Locate the cell with the specified text and output its [X, Y] center coordinate. 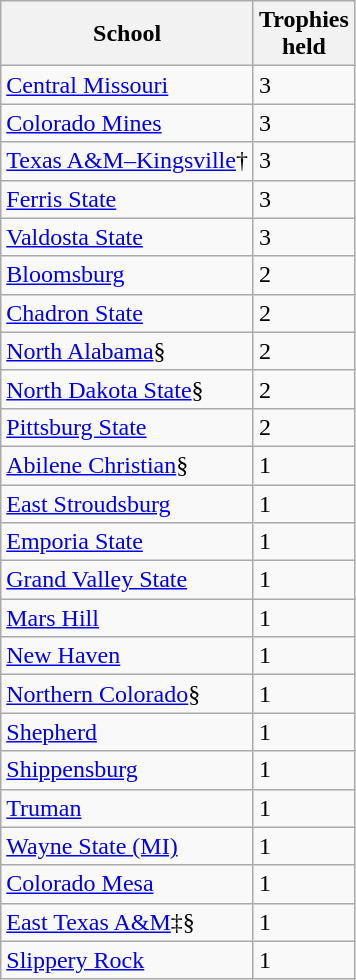
Valdosta State [128, 237]
Slippery Rock [128, 960]
New Haven [128, 656]
Shepherd [128, 732]
Grand Valley State [128, 580]
Bloomsburg [128, 275]
Northern Colorado§ [128, 694]
Ferris State [128, 199]
Colorado Mesa [128, 884]
Emporia State [128, 542]
North Alabama§ [128, 351]
Central Missouri [128, 85]
East Texas A&M‡§ [128, 922]
Pittsburg State [128, 427]
Abilene Christian§ [128, 465]
Wayne State (MI) [128, 846]
Chadron State [128, 313]
Truman [128, 808]
Texas A&M–Kingsville† [128, 161]
East Stroudsburg [128, 503]
Shippensburg [128, 770]
Colorado Mines [128, 123]
Mars Hill [128, 618]
North Dakota State§ [128, 389]
Trophiesheld [304, 34]
School [128, 34]
